Detect which cell encompasses the target text, then output its [x, y] center coordinate. 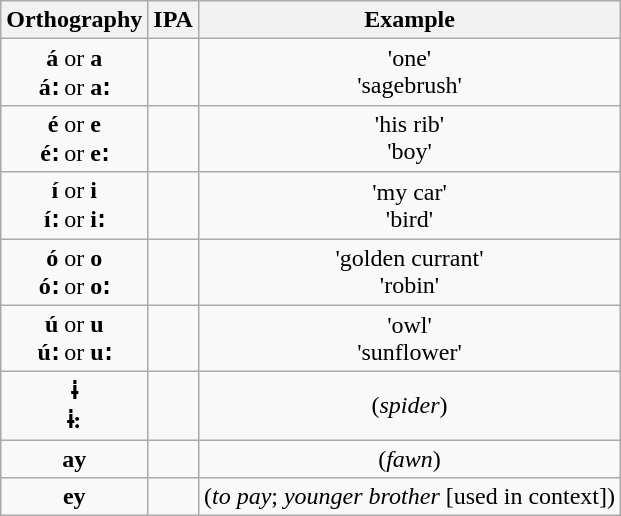
'owl' 'sunflower' [409, 338]
'one' 'sagebrush' [409, 72]
(fawn) [409, 459]
ó or oó꞉ or o꞉ [74, 272]
ɨɨ: [74, 406]
ú or uú꞉ or u꞉ [74, 338]
ey [74, 497]
'golden currant' 'robin' [409, 272]
í or ií꞉ or i꞉ [74, 206]
'his rib' 'boy' [409, 138]
(to pay; younger brother [used in context]) [409, 497]
IPA [174, 20]
'my car' 'bird' [409, 206]
Orthography [74, 20]
(spider) [409, 406]
á or aá꞉ or a꞉ [74, 72]
Example [409, 20]
é or eé꞉ or e꞉ [74, 138]
ay [74, 459]
